Locate the cell with the specified text and output its [x, y] center coordinate. 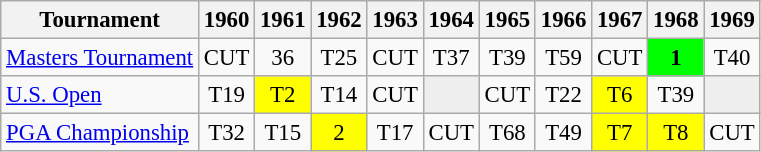
1961 [283, 20]
T22 [563, 95]
T59 [563, 58]
T15 [283, 133]
1968 [676, 20]
1963 [395, 20]
T68 [507, 133]
1960 [227, 20]
T6 [620, 95]
1962 [339, 20]
36 [283, 58]
T40 [732, 58]
1 [676, 58]
1967 [620, 20]
2 [339, 133]
T8 [676, 133]
Masters Tournament [100, 58]
T49 [563, 133]
1966 [563, 20]
T32 [227, 133]
Tournament [100, 20]
U.S. Open [100, 95]
1969 [732, 20]
T37 [451, 58]
T25 [339, 58]
1964 [451, 20]
T7 [620, 133]
T17 [395, 133]
T14 [339, 95]
PGA Championship [100, 133]
T2 [283, 95]
1965 [507, 20]
T19 [227, 95]
